Detect which cell encompasses the target text, then output its [X, Y] center coordinate. 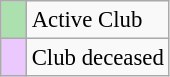
Active Club [98, 20]
Club deceased [98, 58]
